Search for the cell housing the specified text and yield its [x, y] center coordinate. 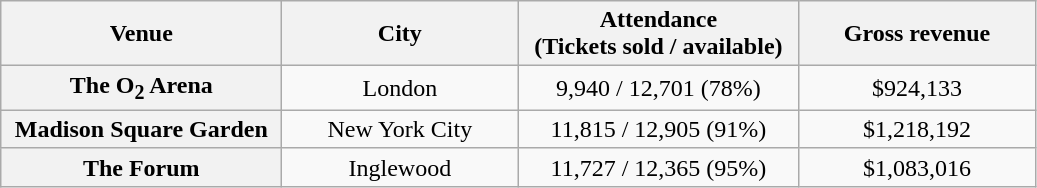
Attendance (Tickets sold / available) [658, 34]
Inglewood [400, 167]
11,815 / 12,905 (91%) [658, 129]
$924,133 [917, 88]
New York City [400, 129]
The Forum [142, 167]
$1,218,192 [917, 129]
Madison Square Garden [142, 129]
9,940 / 12,701 (78%) [658, 88]
11,727 / 12,365 (95%) [658, 167]
London [400, 88]
City [400, 34]
Gross revenue [917, 34]
The O2 Arena [142, 88]
Venue [142, 34]
$1,083,016 [917, 167]
